Search for the cell housing the specified text and yield its [X, Y] center coordinate. 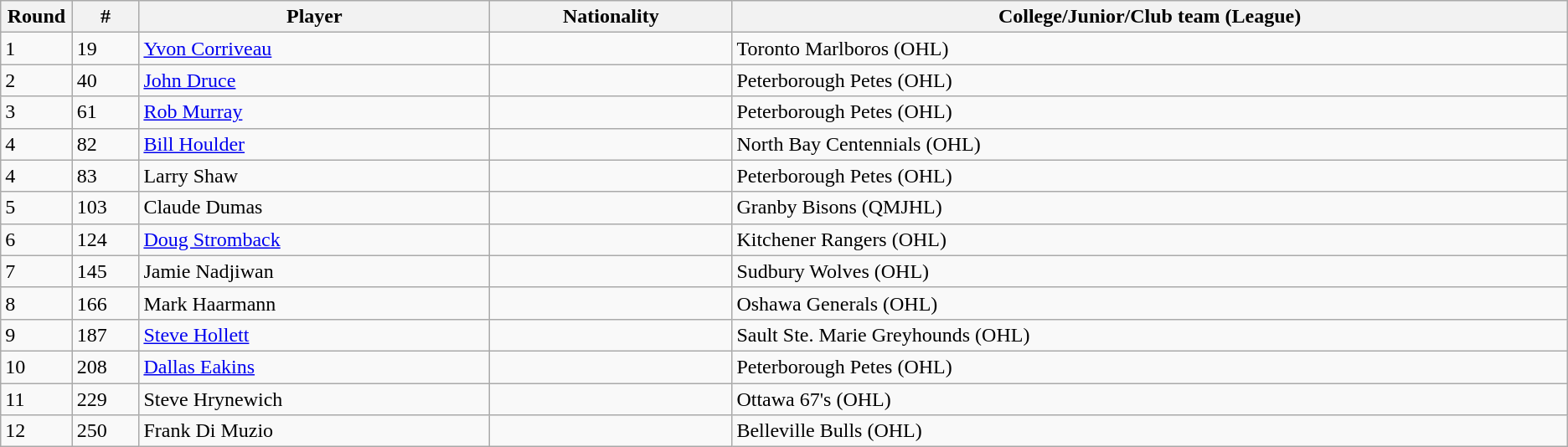
Ottawa 67's (OHL) [1149, 399]
5 [37, 208]
83 [106, 176]
John Druce [315, 80]
Granby Bisons (QMJHL) [1149, 208]
250 [106, 431]
Larry Shaw [315, 176]
166 [106, 303]
40 [106, 80]
Player [315, 17]
North Bay Centennials (OHL) [1149, 144]
Jamie Nadjiwan [315, 271]
11 [37, 399]
Belleville Bulls (OHL) [1149, 431]
6 [37, 239]
3 [37, 112]
College/Junior/Club team (League) [1149, 17]
145 [106, 271]
9 [37, 335]
Oshawa Generals (OHL) [1149, 303]
82 [106, 144]
7 [37, 271]
229 [106, 399]
Toronto Marlboros (OHL) [1149, 49]
8 [37, 303]
Sudbury Wolves (OHL) [1149, 271]
Steve Hollett [315, 335]
Bill Houlder [315, 144]
1 [37, 49]
10 [37, 367]
2 [37, 80]
Sault Ste. Marie Greyhounds (OHL) [1149, 335]
Rob Murray [315, 112]
Steve Hrynewich [315, 399]
61 [106, 112]
Round [37, 17]
Kitchener Rangers (OHL) [1149, 239]
124 [106, 239]
Doug Stromback [315, 239]
12 [37, 431]
187 [106, 335]
# [106, 17]
Dallas Eakins [315, 367]
208 [106, 367]
19 [106, 49]
103 [106, 208]
Claude Dumas [315, 208]
Yvon Corriveau [315, 49]
Mark Haarmann [315, 303]
Nationality [611, 17]
Frank Di Muzio [315, 431]
